Extract the [x, y] coordinate from the center of the cell holding the provided text.  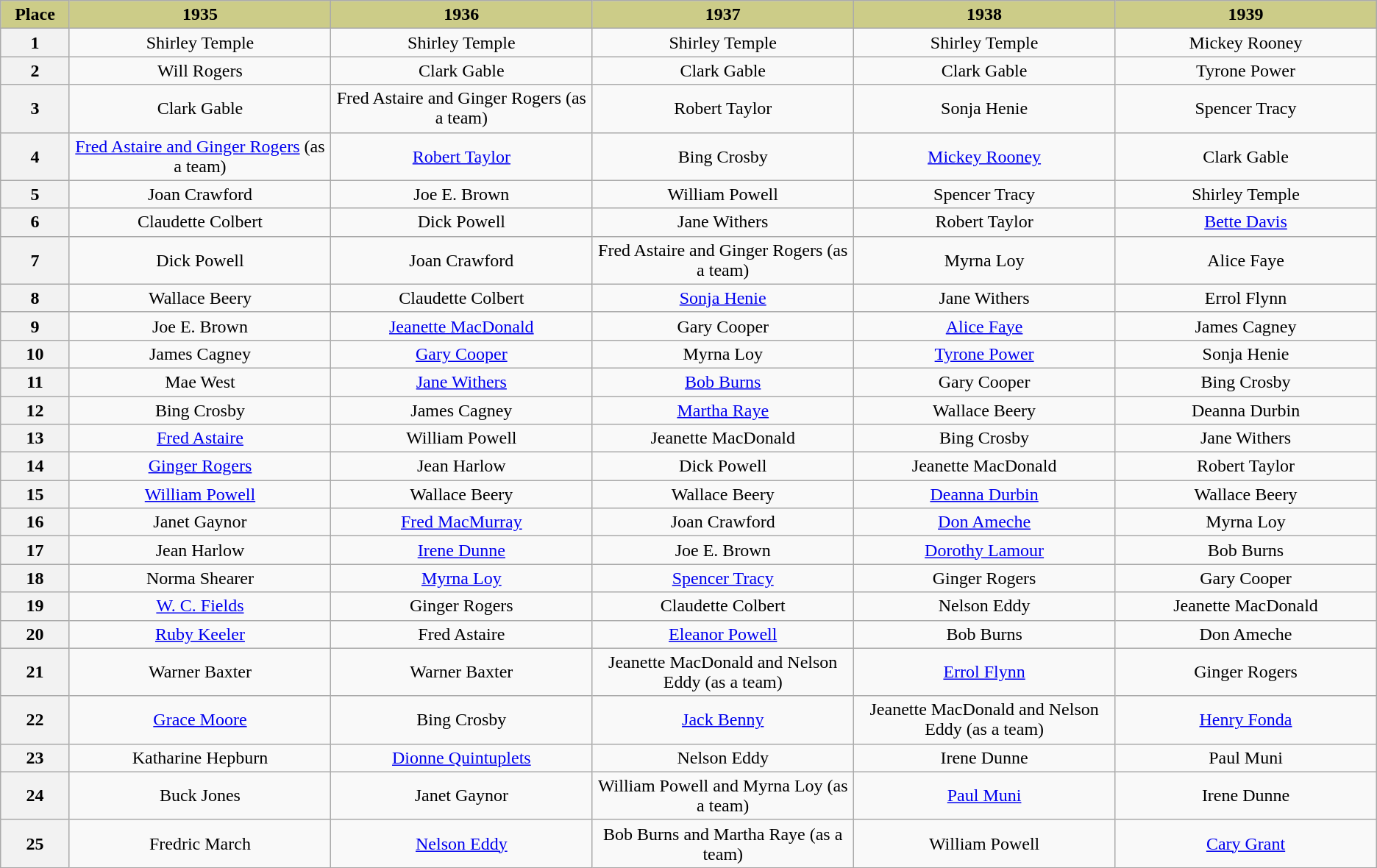
Buck Jones [200, 796]
Jack Benny [722, 719]
1938 [984, 15]
1 [35, 43]
Katharine Hepburn [200, 758]
10 [35, 354]
12 [35, 410]
Mae West [200, 382]
25 [35, 843]
Martha Raye [722, 410]
Bette Davis [1246, 222]
W. C. Fields [200, 606]
22 [35, 719]
24 [35, 796]
1937 [722, 15]
Ruby Keeler [200, 634]
Henry Fonda [1246, 719]
3 [35, 109]
7 [35, 260]
Dorothy Lamour [984, 550]
Grace Moore [200, 719]
19 [35, 606]
17 [35, 550]
20 [35, 634]
23 [35, 758]
4 [35, 156]
18 [35, 578]
Norma Shearer [200, 578]
14 [35, 466]
Bob Burns and Martha Raye (as a team) [722, 843]
1935 [200, 15]
16 [35, 522]
8 [35, 298]
Fredric March [200, 843]
Fred MacMurray [462, 522]
Cary Grant [1246, 843]
William Powell and Myrna Loy (as a team) [722, 796]
6 [35, 222]
13 [35, 438]
15 [35, 494]
5 [35, 194]
21 [35, 672]
1939 [1246, 15]
Eleanor Powell [722, 634]
11 [35, 382]
9 [35, 326]
2 [35, 71]
1936 [462, 15]
Place [35, 15]
Will Rogers [200, 71]
Dionne Quintuplets [462, 758]
